Identify which cell holds the provided text, then report its [x, y] central coordinate. 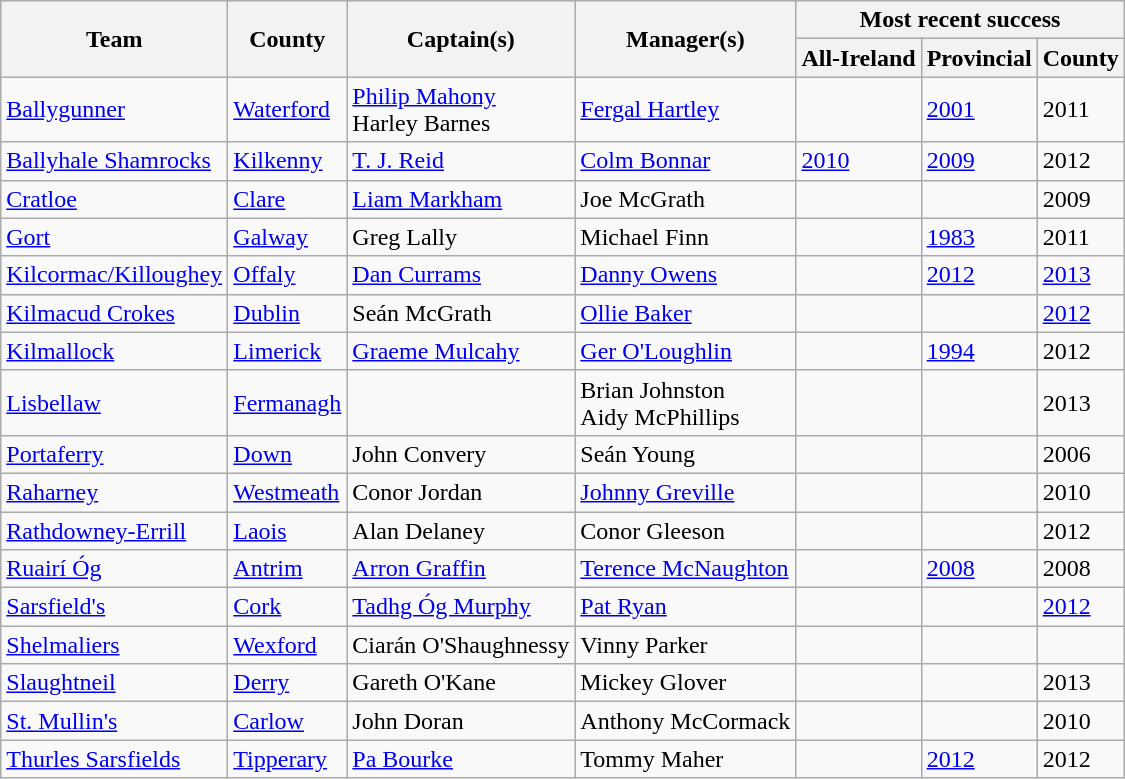
Dan Currams [461, 275]
Cork [288, 607]
Danny Owens [686, 275]
Liam Markham [461, 199]
Seán Young [686, 454]
Laois [288, 531]
Cratloe [114, 199]
Dublin [288, 313]
Kilcormac/Killoughey [114, 275]
Fermanagh [288, 402]
Terence McNaughton [686, 569]
Tommy Maher [686, 759]
1983 [979, 237]
Colm Bonnar [686, 161]
Vinny Parker [686, 645]
Kilkenny [288, 161]
St. Mullin's [114, 721]
Sarsfield's [114, 607]
Raharney [114, 492]
Rathdowney-Errill [114, 531]
Arron Graffin [461, 569]
2006 [1080, 454]
Conor Gleeson [686, 531]
Seán McGrath [461, 313]
Tipperary [288, 759]
Fergal Hartley [686, 110]
Carlow [288, 721]
T. J. Reid [461, 161]
Limerick [288, 351]
Johnny Greville [686, 492]
Ruairí Óg [114, 569]
Brian JohnstonAidy McPhillips [686, 402]
Down [288, 454]
Greg Lally [461, 237]
Joe McGrath [686, 199]
Portaferry [114, 454]
Kilmacud Crokes [114, 313]
Ciarán O'Shaughnessy [461, 645]
Ger O'Loughlin [686, 351]
Philip MahonyHarley Barnes [461, 110]
Gort [114, 237]
Derry [288, 683]
Pat Ryan [686, 607]
All-Ireland [858, 58]
John Doran [461, 721]
Galway [288, 237]
Gareth O'Kane [461, 683]
1994 [979, 351]
Graeme Mulcahy [461, 351]
Ballygunner [114, 110]
Offaly [288, 275]
Ballyhale Shamrocks [114, 161]
Thurles Sarsfields [114, 759]
Alan Delaney [461, 531]
Team [114, 39]
Provincial [979, 58]
Antrim [288, 569]
Lisbellaw [114, 402]
Tadhg Óg Murphy [461, 607]
Waterford [288, 110]
Wexford [288, 645]
Shelmaliers [114, 645]
Ollie Baker [686, 313]
Westmeath [288, 492]
Most recent success [960, 20]
Kilmallock [114, 351]
Clare [288, 199]
Conor Jordan [461, 492]
Anthony McCormack [686, 721]
Pa Bourke [461, 759]
John Convery [461, 454]
2001 [979, 110]
Slaughtneil [114, 683]
Mickey Glover [686, 683]
Captain(s) [461, 39]
Michael Finn [686, 237]
Manager(s) [686, 39]
